Capture the cell that displays the provided text and extract its (x, y) central coordinate. 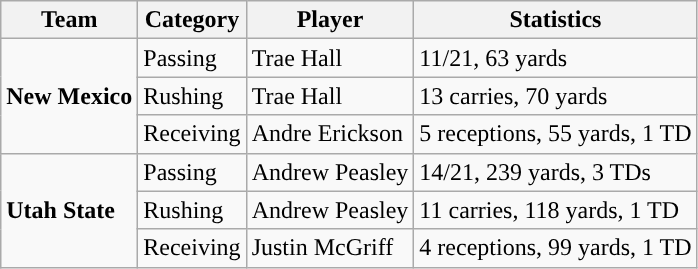
11/21, 63 yards (556, 58)
5 receptions, 55 yards, 1 TD (556, 134)
Statistics (556, 20)
Andre Erickson (330, 134)
New Mexico (70, 96)
13 carries, 70 yards (556, 96)
14/21, 239 yards, 3 TDs (556, 172)
Category (192, 20)
Utah State (70, 210)
Team (70, 20)
11 carries, 118 yards, 1 TD (556, 210)
Player (330, 20)
Justin McGriff (330, 248)
4 receptions, 99 yards, 1 TD (556, 248)
